Pinpoint the cell where the given text exists, returning its [X, Y] midpoint coordinate. 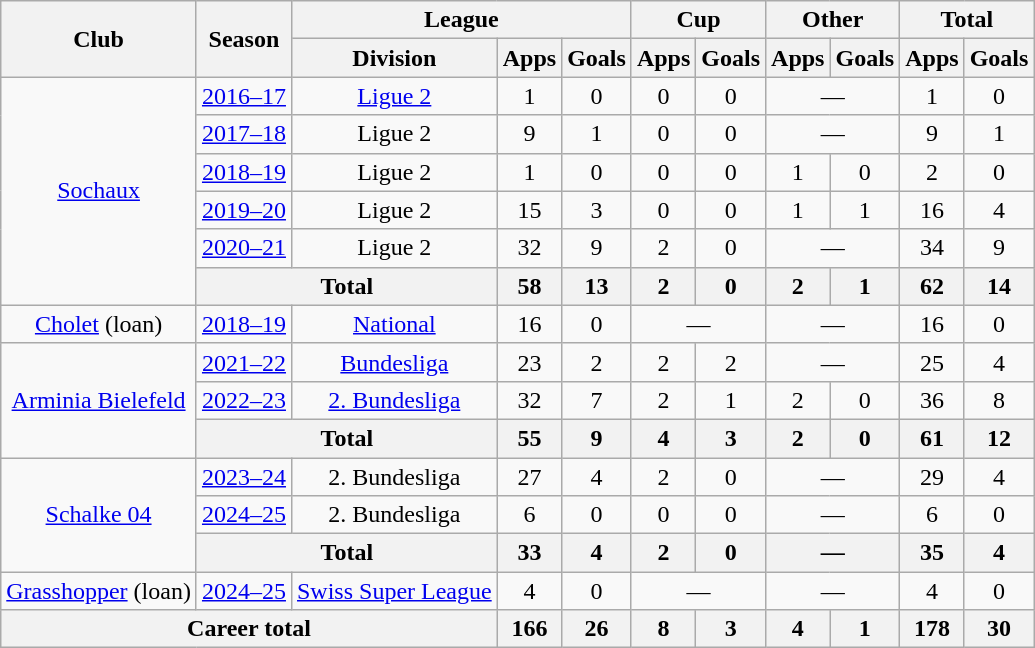
Career total [249, 629]
Grasshopper (loan) [99, 591]
2021–22 [244, 362]
Cup [698, 20]
34 [932, 248]
166 [529, 629]
36 [932, 400]
13 [597, 286]
2019–20 [244, 210]
55 [529, 438]
30 [999, 629]
178 [932, 629]
27 [529, 477]
Cholet (loan) [99, 324]
League [461, 20]
Arminia Bielefeld [99, 400]
Schalke 04 [99, 515]
26 [597, 629]
Other [833, 20]
2023–24 [244, 477]
23 [529, 362]
7 [597, 400]
33 [529, 553]
15 [529, 210]
Season [244, 39]
61 [932, 438]
25 [932, 362]
62 [932, 286]
2022–23 [244, 400]
National [394, 324]
Bundesliga [394, 362]
29 [932, 477]
Sochaux [99, 191]
35 [932, 553]
Swiss Super League [394, 591]
2020–21 [244, 248]
Club [99, 39]
12 [999, 438]
2017–18 [244, 134]
2016–17 [244, 96]
14 [999, 286]
58 [529, 286]
Division [394, 58]
